Pinpoint the cell where the given text exists, returning its [x, y] midpoint coordinate. 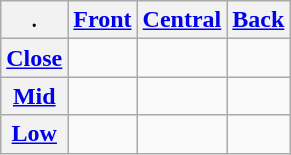
Front [102, 20]
Close [34, 58]
Low [34, 134]
. [34, 20]
Mid [34, 96]
Back [258, 20]
Central [182, 20]
